Determine the (X, Y) coordinate at the center of the cell enclosing the given text.  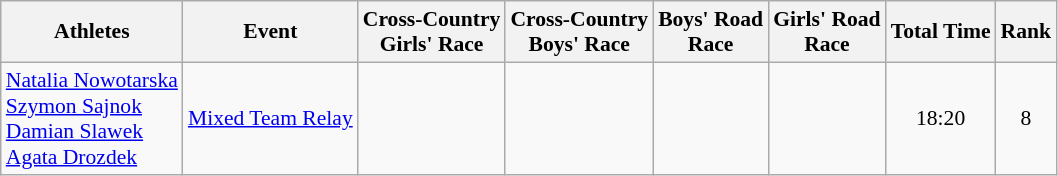
Cross-CountryGirls' Race (432, 32)
Event (270, 32)
Cross-CountryBoys' Race (579, 32)
Athletes (92, 32)
Total Time (941, 32)
Natalia NowotarskaSzymon SajnokDamian SlawekAgata Drozdek (92, 118)
Boys' RoadRace (710, 32)
Rank (1026, 32)
Mixed Team Relay (270, 118)
18:20 (941, 118)
Girls' RoadRace (826, 32)
8 (1026, 118)
